From the cell containing the given text, extract its center point as (X, Y) coordinate. 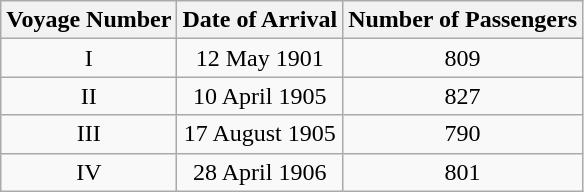
Number of Passengers (463, 20)
809 (463, 58)
801 (463, 172)
10 April 1905 (260, 96)
827 (463, 96)
IV (89, 172)
790 (463, 134)
Date of Arrival (260, 20)
Voyage Number (89, 20)
28 April 1906 (260, 172)
III (89, 134)
I (89, 58)
17 August 1905 (260, 134)
II (89, 96)
12 May 1901 (260, 58)
